Capture the cell that displays the provided text and extract its [x, y] central coordinate. 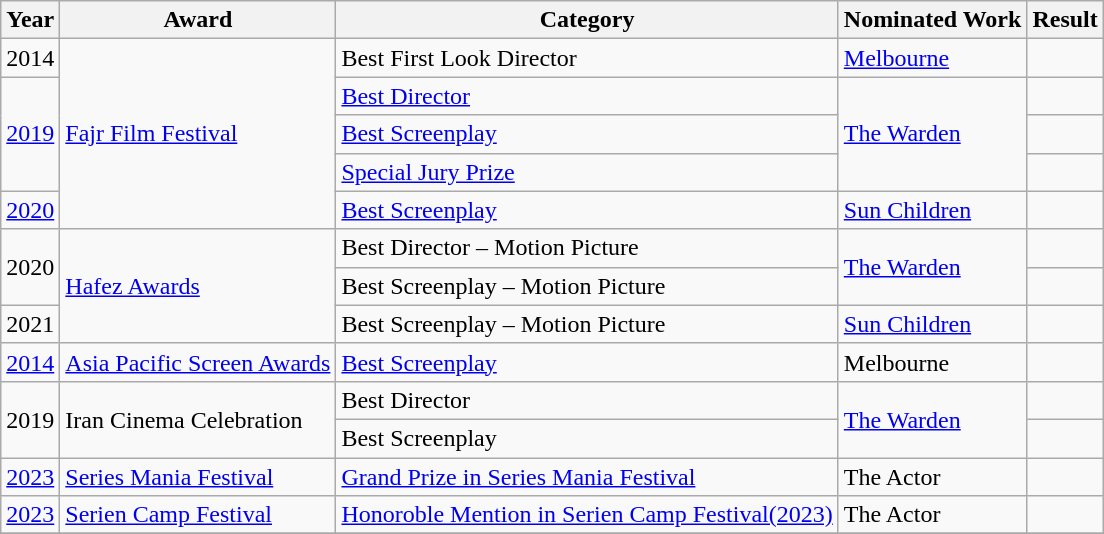
Special Jury Prize [587, 172]
Category [587, 20]
Year [30, 20]
Iran Cinema Celebration [198, 419]
2021 [30, 324]
Result [1065, 20]
Honoroble Mention in Serien Camp Festival(2023) [587, 515]
Best First Look Director [587, 58]
Best Director – Motion Picture [587, 248]
Award [198, 20]
Asia Pacific Screen Awards [198, 362]
Series Mania Festival [198, 477]
Serien Camp Festival [198, 515]
Nominated Work [932, 20]
Fajr Film Festival [198, 134]
Grand Prize in Series Mania Festival [587, 477]
Hafez Awards [198, 286]
